Detect which cell encompasses the target text, then output its (X, Y) center coordinate. 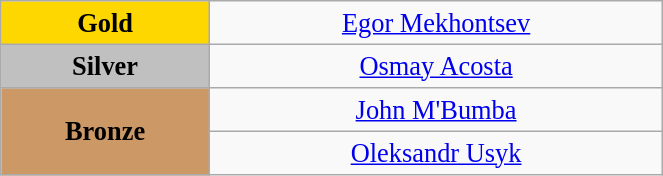
John M'Bumba (436, 109)
Oleksandr Usyk (436, 153)
Osmay Acosta (436, 66)
Bronze (106, 130)
Silver (106, 66)
Gold (106, 22)
Egor Mekhontsev (436, 22)
